Return the [X, Y] coordinate for the center point of the cell that contains the specified text.  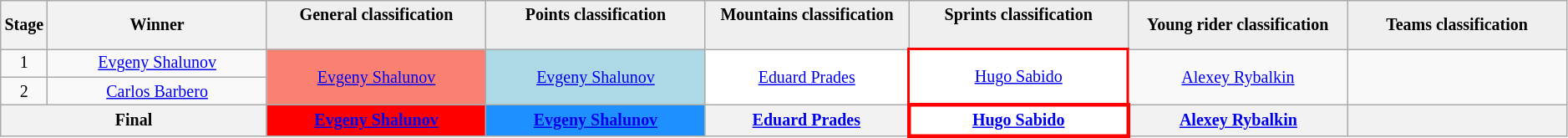
Mountains classification [807, 25]
Final [134, 120]
General classification [376, 25]
Points classification [596, 25]
Sprints classification [1018, 25]
1 [24, 64]
Carlos Barbero [157, 92]
2 [24, 92]
Teams classification [1457, 25]
Stage [24, 25]
Young rider classification [1237, 25]
Winner [157, 25]
